Capture the cell that displays the provided text and extract its (x, y) central coordinate. 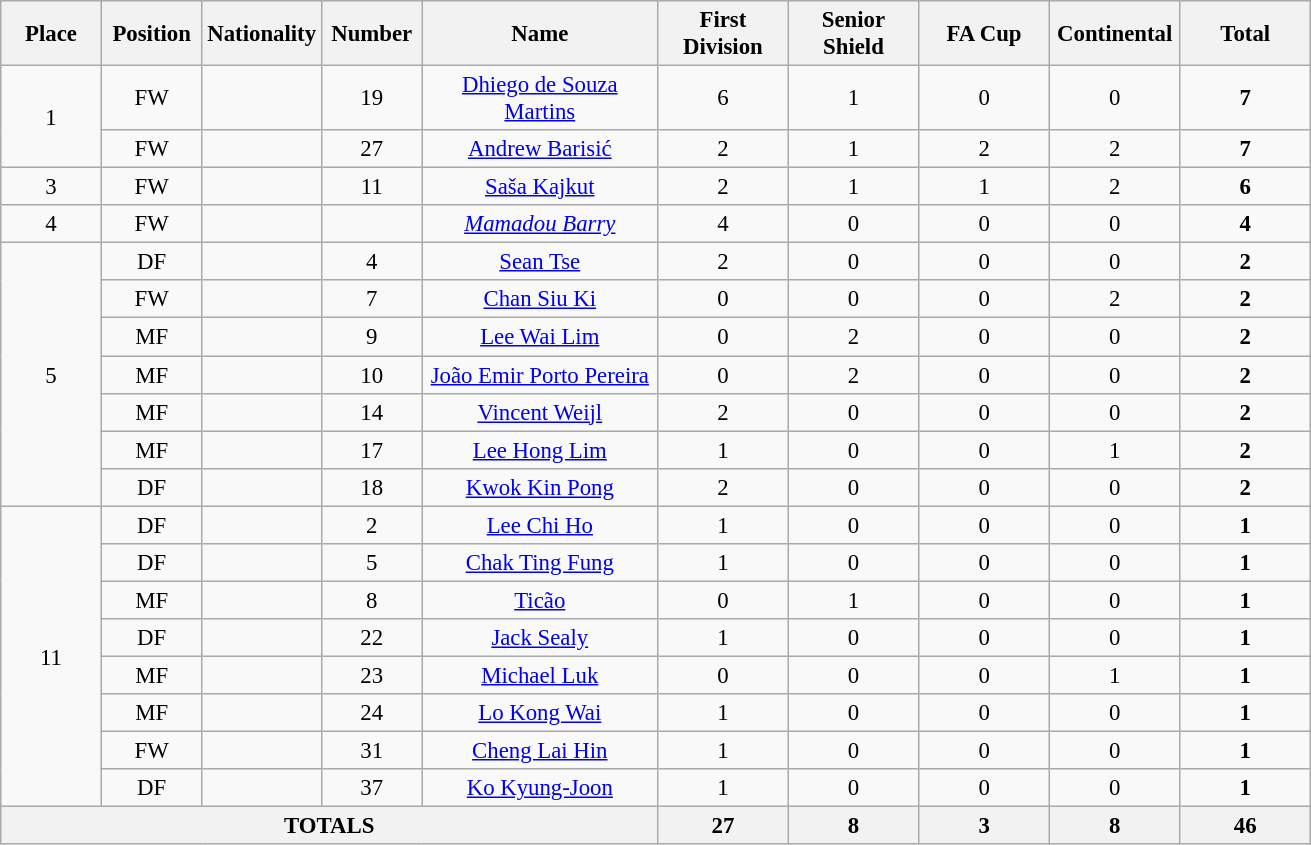
Dhiego de Souza Martins (540, 98)
17 (372, 450)
Total (1246, 34)
31 (372, 751)
14 (372, 412)
Vincent Weijl (540, 412)
Name (540, 34)
24 (372, 713)
Lee Wai Lim (540, 337)
FA Cup (984, 34)
Lo Kong Wai (540, 713)
Andrew Barisić (540, 149)
Saša Kajkut (540, 187)
19 (372, 98)
Ko Kyung-Joon (540, 788)
First Division (724, 34)
Place (52, 34)
TOTALS (330, 826)
Continental (1114, 34)
Kwok Kin Pong (540, 487)
Number (372, 34)
Chan Siu Ki (540, 299)
18 (372, 487)
37 (372, 788)
Chak Ting Fung (540, 563)
Cheng Lai Hin (540, 751)
23 (372, 675)
10 (372, 375)
46 (1246, 826)
Ticão (540, 600)
Nationality (262, 34)
Jack Sealy (540, 638)
22 (372, 638)
Senior Shield (854, 34)
9 (372, 337)
Michael Luk (540, 675)
Position (152, 34)
Lee Chi Ho (540, 525)
João Emir Porto Pereira (540, 375)
Sean Tse (540, 262)
Mamadou Barry (540, 224)
Lee Hong Lim (540, 450)
